Extract the (X, Y) coordinate from the center of the cell holding the provided text.  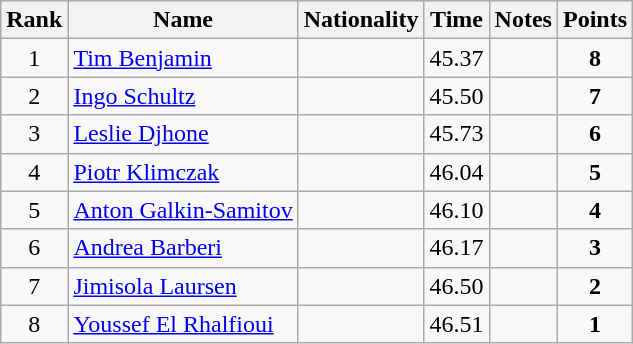
45.37 (456, 58)
Youssef El Rhalfioui (183, 324)
Piotr Klimczak (183, 172)
Ingo Schultz (183, 96)
Tim Benjamin (183, 58)
Nationality (361, 20)
Notes (523, 20)
Time (456, 20)
Andrea Barberi (183, 248)
Jimisola Laursen (183, 286)
45.73 (456, 134)
46.04 (456, 172)
Points (594, 20)
Anton Galkin-Samitov (183, 210)
46.50 (456, 286)
Leslie Djhone (183, 134)
46.17 (456, 248)
Rank (34, 20)
46.10 (456, 210)
45.50 (456, 96)
Name (183, 20)
46.51 (456, 324)
